Determine the (x, y) coordinate at the center of the cell enclosing the given text.  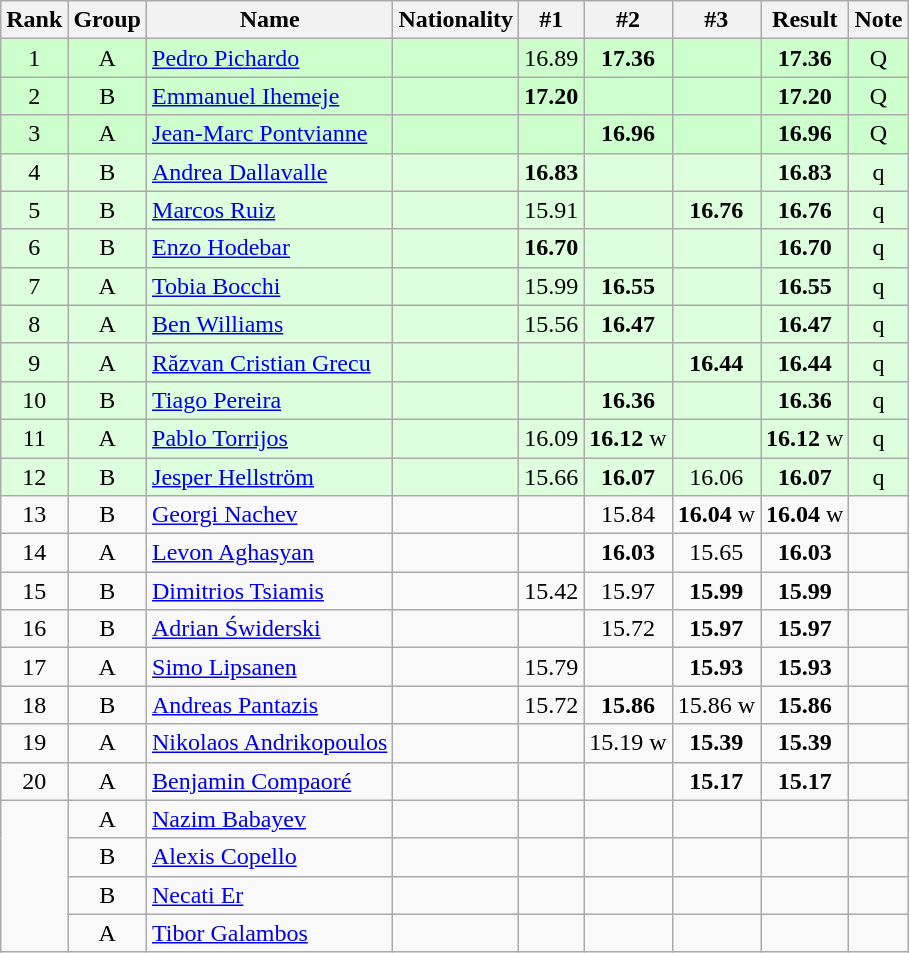
Dimitrios Tsiamis (270, 591)
Nikolaos Andrikopoulos (270, 743)
11 (34, 438)
12 (34, 477)
15.65 (716, 553)
19 (34, 743)
#3 (716, 20)
13 (34, 515)
8 (34, 324)
14 (34, 553)
10 (34, 400)
9 (34, 362)
Georgi Nachev (270, 515)
Emmanuel Ihemeje (270, 96)
20 (34, 781)
Marcos Ruiz (270, 210)
Benjamin Compaoré (270, 781)
16.09 (552, 438)
15 (34, 591)
Tiago Pereira (270, 400)
Nationality (456, 20)
Tibor Galambos (270, 933)
Răzvan Cristian Grecu (270, 362)
15.66 (552, 477)
#2 (628, 20)
2 (34, 96)
16 (34, 629)
Alexis Copello (270, 857)
Group (108, 20)
Simo Lipsanen (270, 667)
Pablo Torrijos (270, 438)
5 (34, 210)
4 (34, 172)
15.86 w (716, 705)
16.89 (552, 58)
#1 (552, 20)
15.79 (552, 667)
Adrian Świderski (270, 629)
Tobia Bocchi (270, 286)
15.91 (552, 210)
6 (34, 248)
17 (34, 667)
16.06 (716, 477)
Jesper Hellström (270, 477)
15.42 (552, 591)
15.84 (628, 515)
Enzo Hodebar (270, 248)
Note (878, 20)
Pedro Pichardo (270, 58)
Levon Aghasyan (270, 553)
Andreas Pantazis (270, 705)
Name (270, 20)
Necati Er (270, 895)
Ben Williams (270, 324)
15.56 (552, 324)
Rank (34, 20)
Jean-Marc Pontvianne (270, 134)
3 (34, 134)
1 (34, 58)
18 (34, 705)
Andrea Dallavalle (270, 172)
Nazim Babayev (270, 819)
15.19 w (628, 743)
7 (34, 286)
Result (805, 20)
